Locate the cell with the specified text and output its [X, Y] center coordinate. 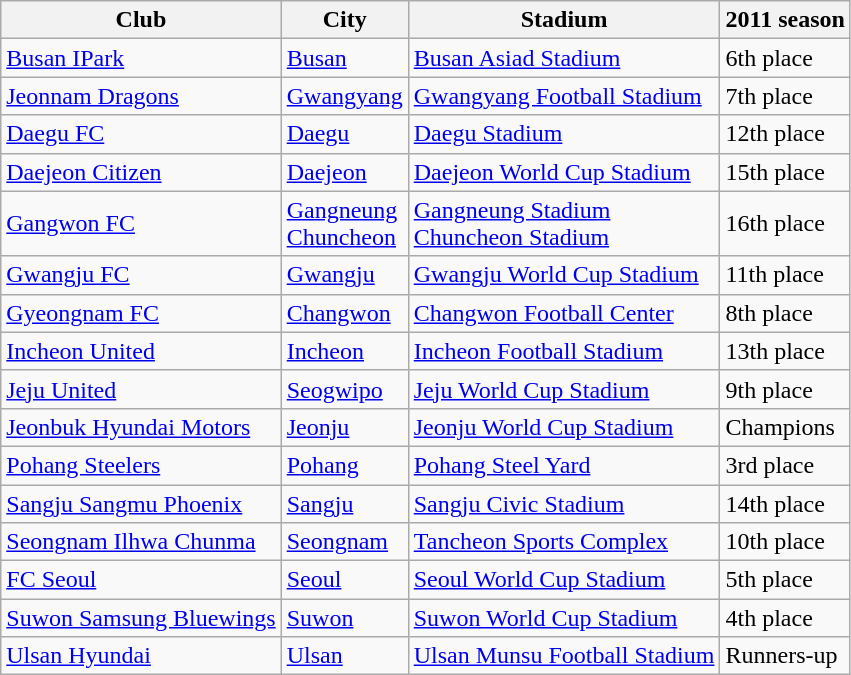
City [344, 20]
Sangju [344, 503]
Changwon [344, 313]
Daegu [344, 134]
FC Seoul [141, 580]
Daejeon [344, 172]
Busan Asiad Stadium [564, 58]
Daegu FC [141, 134]
Gwangju FC [141, 275]
Jeonnam Dragons [141, 96]
Club [141, 20]
Champions [785, 427]
Gyeongnam FC [141, 313]
Daejeon Citizen [141, 172]
Tancheon Sports Complex [564, 542]
9th place [785, 389]
5th place [785, 580]
Stadium [564, 20]
15th place [785, 172]
Pohang Steel Yard [564, 465]
Incheon United [141, 351]
6th place [785, 58]
Pohang Steelers [141, 465]
Daejeon World Cup Stadium [564, 172]
Busan [344, 58]
Changwon Football Center [564, 313]
Incheon Football Stadium [564, 351]
Seongnam [344, 542]
Jeonbuk Hyundai Motors [141, 427]
Sangju Civic Stadium [564, 503]
Jeonju [344, 427]
11th place [785, 275]
Gwangyang [344, 96]
Pohang [344, 465]
Suwon [344, 618]
8th place [785, 313]
Seongnam Ilhwa Chunma [141, 542]
Jeju World Cup Stadium [564, 389]
10th place [785, 542]
Ulsan [344, 656]
13th place [785, 351]
12th place [785, 134]
Seoul [344, 580]
Ulsan Munsu Football Stadium [564, 656]
Busan IPark [141, 58]
16th place [785, 224]
Jeonju World Cup Stadium [564, 427]
Incheon [344, 351]
Gwangju World Cup Stadium [564, 275]
Suwon World Cup Stadium [564, 618]
7th place [785, 96]
Gwangyang Football Stadium [564, 96]
2011 season [785, 20]
GangneungChuncheon [344, 224]
4th place [785, 618]
Gangwon FC [141, 224]
Gangneung StadiumChuncheon Stadium [564, 224]
Runners-up [785, 656]
Ulsan Hyundai [141, 656]
3rd place [785, 465]
Sangju Sangmu Phoenix [141, 503]
Jeju United [141, 389]
Daegu Stadium [564, 134]
Gwangju [344, 275]
14th place [785, 503]
Suwon Samsung Bluewings [141, 618]
Seoul World Cup Stadium [564, 580]
Seogwipo [344, 389]
